Scan for the cell matching the given text and deliver its [X, Y] coordinate at center. 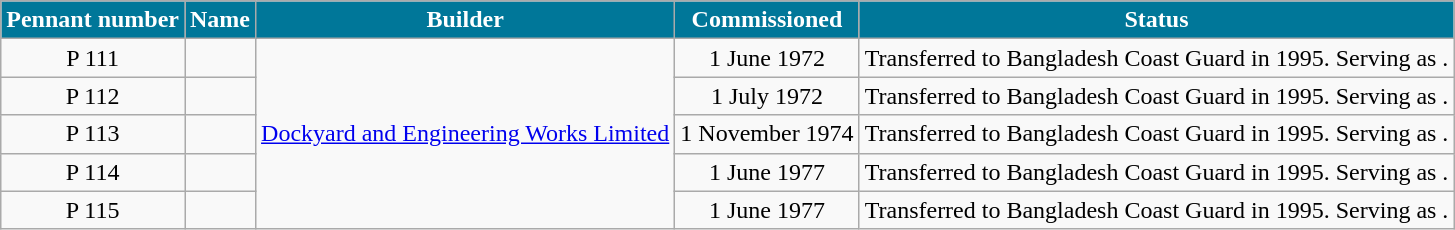
Pennant number [93, 20]
Builder [466, 20]
1 July 1972 [767, 96]
1 June 1972 [767, 58]
P 111 [93, 58]
P 114 [93, 172]
Name [220, 20]
1 November 1974 [767, 134]
P 113 [93, 134]
Commissioned [767, 20]
P 115 [93, 210]
Dockyard and Engineering Works Limited [466, 134]
Status [1156, 20]
P 112 [93, 96]
